Identify which cell holds the provided text, then report its (x, y) central coordinate. 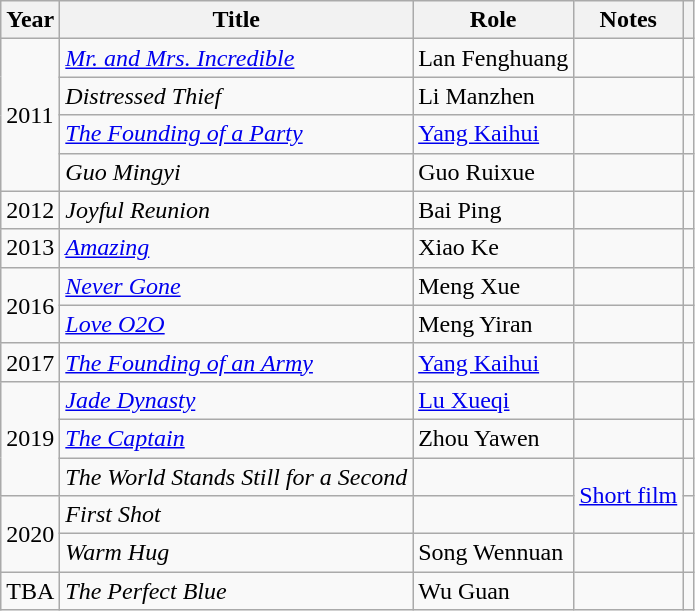
Jade Dynasty (236, 400)
Love O2O (236, 324)
Short film (628, 496)
Lan Fenghuang (494, 58)
Joyful Reunion (236, 210)
Lu Xueqi (494, 400)
Zhou Yawen (494, 438)
TBA (30, 591)
Amazing (236, 248)
Wu Guan (494, 591)
Title (236, 20)
The Founding of a Party (236, 134)
2020 (30, 534)
Notes (628, 20)
Meng Yiran (494, 324)
The Captain (236, 438)
Li Manzhen (494, 96)
First Shot (236, 515)
2012 (30, 210)
Never Gone (236, 286)
2013 (30, 248)
2011 (30, 115)
Guo Mingyi (236, 172)
2017 (30, 362)
Guo Ruixue (494, 172)
Warm Hug (236, 553)
Role (494, 20)
Xiao Ke (494, 248)
Meng Xue (494, 286)
Mr. and Mrs. Incredible (236, 58)
The Founding of an Army (236, 362)
Distressed Thief (236, 96)
Song Wennuan (494, 553)
The World Stands Still for a Second (236, 477)
Bai Ping (494, 210)
2016 (30, 305)
The Perfect Blue (236, 591)
2019 (30, 438)
Year (30, 20)
